Provide the [X, Y] coordinate of the cell's center where the given text is located.  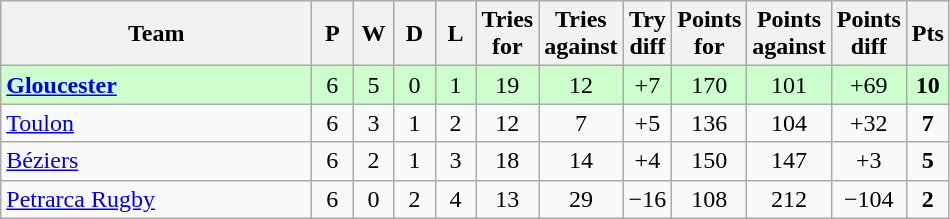
170 [710, 85]
Tries for [508, 34]
+69 [868, 85]
29 [581, 199]
14 [581, 161]
+32 [868, 123]
+4 [648, 161]
W [374, 34]
4 [456, 199]
Try diff [648, 34]
Béziers [156, 161]
18 [508, 161]
L [456, 34]
P [332, 34]
+7 [648, 85]
212 [789, 199]
−16 [648, 199]
+5 [648, 123]
104 [789, 123]
D [414, 34]
108 [710, 199]
101 [789, 85]
−104 [868, 199]
Tries against [581, 34]
19 [508, 85]
Petrarca Rugby [156, 199]
150 [710, 161]
Gloucester [156, 85]
Points diff [868, 34]
Team [156, 34]
+3 [868, 161]
147 [789, 161]
136 [710, 123]
Pts [928, 34]
13 [508, 199]
Points for [710, 34]
Points against [789, 34]
10 [928, 85]
Toulon [156, 123]
